Capture the cell that displays the provided text and extract its [x, y] central coordinate. 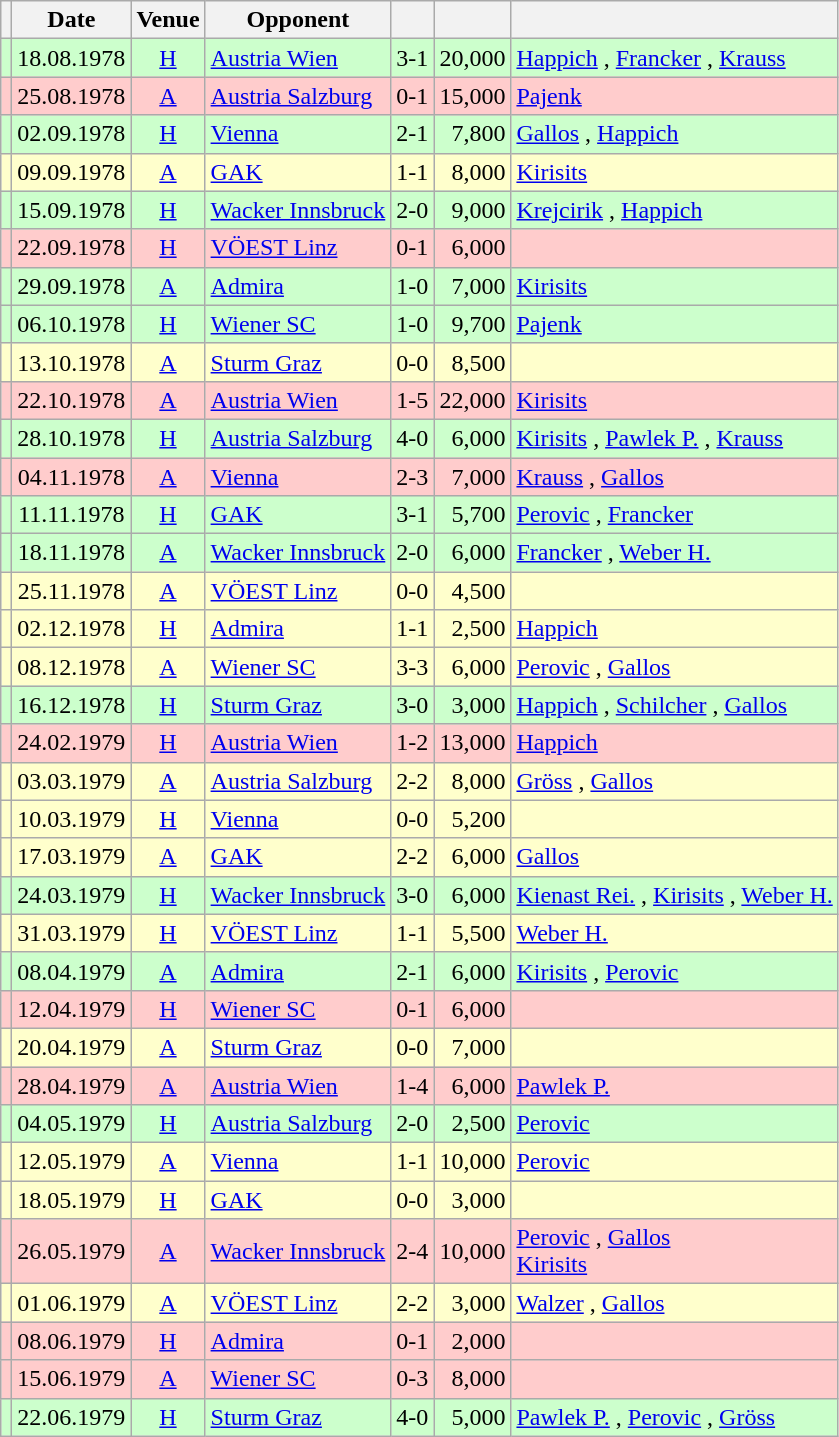
1-4 [412, 1085]
3-3 [412, 667]
Krejcirik , Happich [674, 210]
24.02.1979 [72, 743]
Happich , Francker , Krauss [674, 58]
Perovic , Gallos [674, 667]
26.05.1979 [72, 1252]
4,500 [472, 591]
Perovic , Gallos Kirisits [674, 1252]
Francker , Weber H. [674, 553]
06.10.1978 [72, 324]
15.06.1979 [72, 1379]
15,000 [472, 96]
Perovic , Francker [674, 515]
Gallos [674, 857]
08.04.1979 [72, 971]
31.03.1979 [72, 933]
Weber H. [674, 933]
Gröss , Gallos [674, 781]
24.03.1979 [72, 895]
02.09.1978 [72, 134]
Date [72, 20]
8,500 [472, 362]
22,000 [472, 400]
Walzer , Gallos [674, 1303]
1-2 [412, 743]
02.12.1978 [72, 629]
18.08.1978 [72, 58]
Pawlek P. [674, 1085]
Krauss , Gallos [674, 477]
Happich , Schilcher , Gallos [674, 705]
15.09.1978 [72, 210]
25.08.1978 [72, 96]
13.10.1978 [72, 362]
Opponent [298, 20]
Kirisits , Perovic [674, 971]
28.04.1979 [72, 1085]
20,000 [472, 58]
5,000 [472, 1417]
Gallos , Happich [674, 134]
5,500 [472, 933]
11.11.1978 [72, 515]
01.06.1979 [72, 1303]
18.05.1979 [72, 1200]
12.04.1979 [72, 1009]
5,200 [472, 819]
10.03.1979 [72, 819]
04.11.1978 [72, 477]
08.06.1979 [72, 1341]
1-5 [412, 400]
18.11.1978 [72, 553]
20.04.1979 [72, 1047]
7,800 [472, 134]
16.12.1978 [72, 705]
9,000 [472, 210]
22.10.1978 [72, 400]
2,000 [472, 1341]
03.03.1979 [72, 781]
Kienast Rei. , Kirisits , Weber H. [674, 895]
13,000 [472, 743]
5,700 [472, 515]
0-3 [412, 1379]
08.12.1978 [72, 667]
22.06.1979 [72, 1417]
04.05.1979 [72, 1124]
2-3 [412, 477]
25.11.1978 [72, 591]
29.09.1978 [72, 286]
Pawlek P. , Perovic , Gröss [674, 1417]
9,700 [472, 324]
Venue [168, 20]
12.05.1979 [72, 1162]
09.09.1978 [72, 172]
2-4 [412, 1252]
22.09.1978 [72, 248]
17.03.1979 [72, 857]
Kirisits , Pawlek P. , Krauss [674, 438]
28.10.1978 [72, 438]
